Detect which cell encompasses the target text, then output its (X, Y) center coordinate. 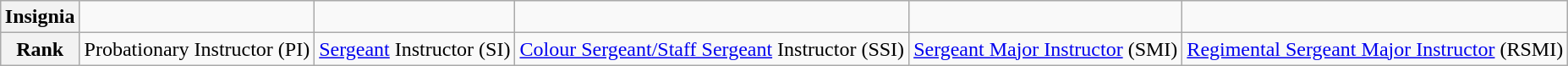
Regimental Sergeant Major Instructor (RSMI) (1375, 49)
Insignia (40, 17)
Probationary Instructor (PI) (197, 49)
Colour Sergeant/Staff Sergeant Instructor (SSI) (712, 49)
Rank (40, 49)
Sergeant Major Instructor (SMI) (1045, 49)
Sergeant Instructor (SI) (414, 49)
